Return (X, Y) of the center of cell containing provided text 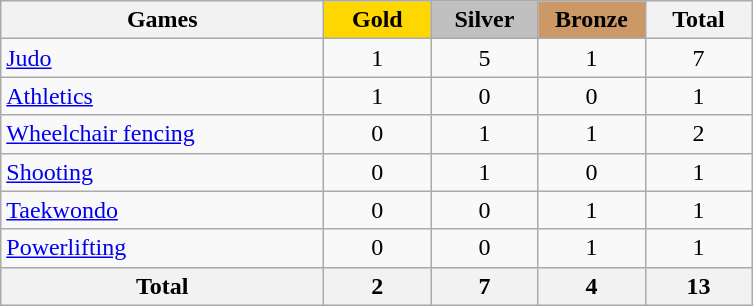
Judo (162, 58)
Games (162, 20)
Taekwondo (162, 210)
4 (592, 286)
13 (698, 286)
Shooting (162, 172)
Athletics (162, 96)
Wheelchair fencing (162, 134)
5 (484, 58)
Bronze (592, 20)
Powerlifting (162, 248)
Gold (378, 20)
Silver (484, 20)
